Provide the (x, y) coordinate of the cell's center where the given text is located.  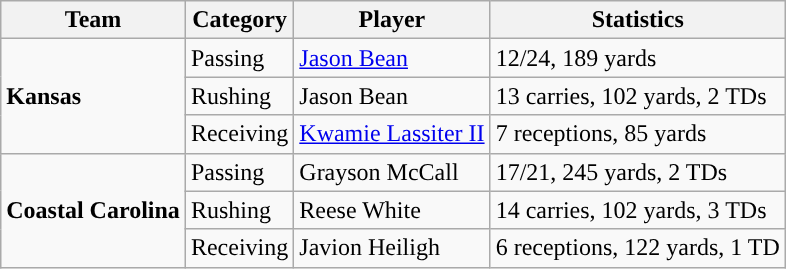
14 carries, 102 yards, 3 TDs (638, 210)
17/21, 245 yards, 2 TDs (638, 172)
7 receptions, 85 yards (638, 134)
13 carries, 102 yards, 2 TDs (638, 96)
Player (392, 20)
Coastal Carolina (94, 210)
Kwamie Lassiter II (392, 134)
Grayson McCall (392, 172)
Javion Heiligh (392, 248)
6 receptions, 122 yards, 1 TD (638, 248)
Reese White (392, 210)
Kansas (94, 96)
Team (94, 20)
Statistics (638, 20)
12/24, 189 yards (638, 58)
Category (239, 20)
